From the cell containing the given text, extract its center point as (x, y) coordinate. 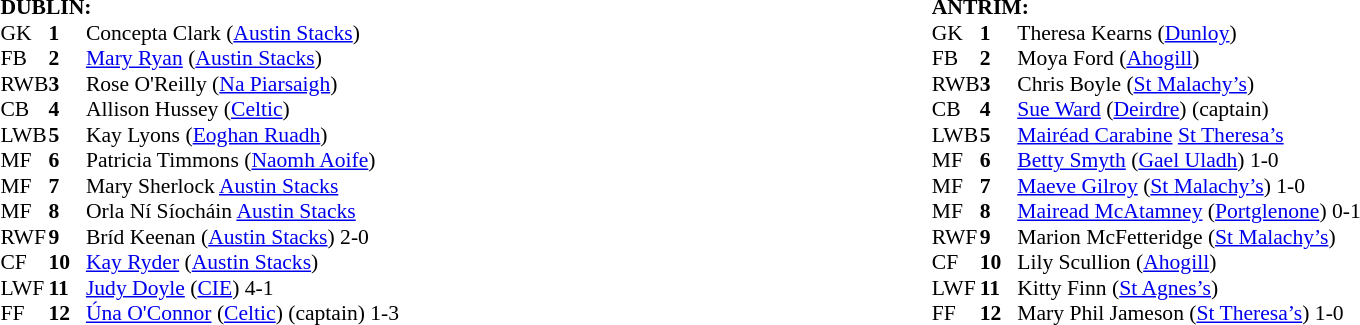
Orla Ní Síocháin Austin Stacks (242, 211)
Concepta Clark (Austin Stacks) (242, 33)
Rose O'Reilly (Na Piarsaigh) (242, 84)
Mary Ryan (Austin Stacks) (242, 59)
Mary Sherlock Austin Stacks (242, 186)
Bríd Keenan (Austin Stacks) 2-0 (242, 237)
Allison Hussey (Celtic) (242, 109)
Kay Lyons (Eoghan Ruadh) (242, 135)
Kay Ryder (Austin Stacks) (242, 263)
Patricia Timmons (Naomh Aoife) (242, 161)
Judy Doyle (CIE) 4-1 (242, 288)
